Determine the [X, Y] coordinate at the center of the cell enclosing the given text.  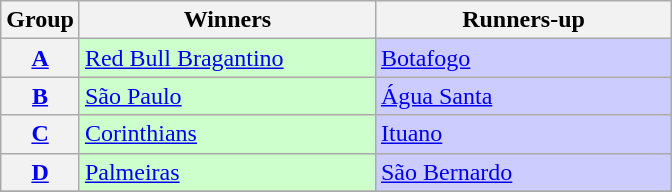
Botafogo [523, 58]
Corinthians [227, 134]
Winners [227, 20]
Água Santa [523, 96]
C [40, 134]
A [40, 58]
Red Bull Bragantino [227, 58]
São Paulo [227, 96]
B [40, 96]
São Bernardo [523, 172]
Palmeiras [227, 172]
Group [40, 20]
Ituano [523, 134]
D [40, 172]
Runners-up [523, 20]
